From the cell containing the given text, extract its center point as (x, y) coordinate. 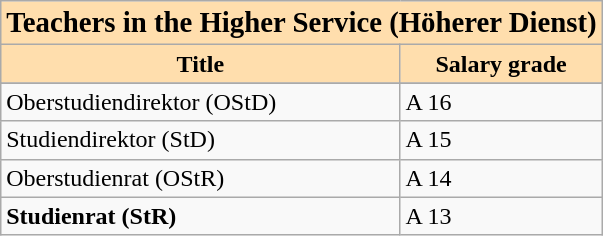
A 15 (501, 140)
A 14 (501, 178)
Salary grade (501, 64)
A 13 (501, 216)
A 16 (501, 102)
Oberstudienrat (OStR) (200, 178)
Title (200, 64)
Teachers in the Higher Service (Höherer Dienst) (302, 23)
Studienrat (StR) (200, 216)
Oberstudiendirektor (OStD) (200, 102)
Studiendirektor (StD) (200, 140)
